Capture the cell that displays the provided text and extract its [x, y] central coordinate. 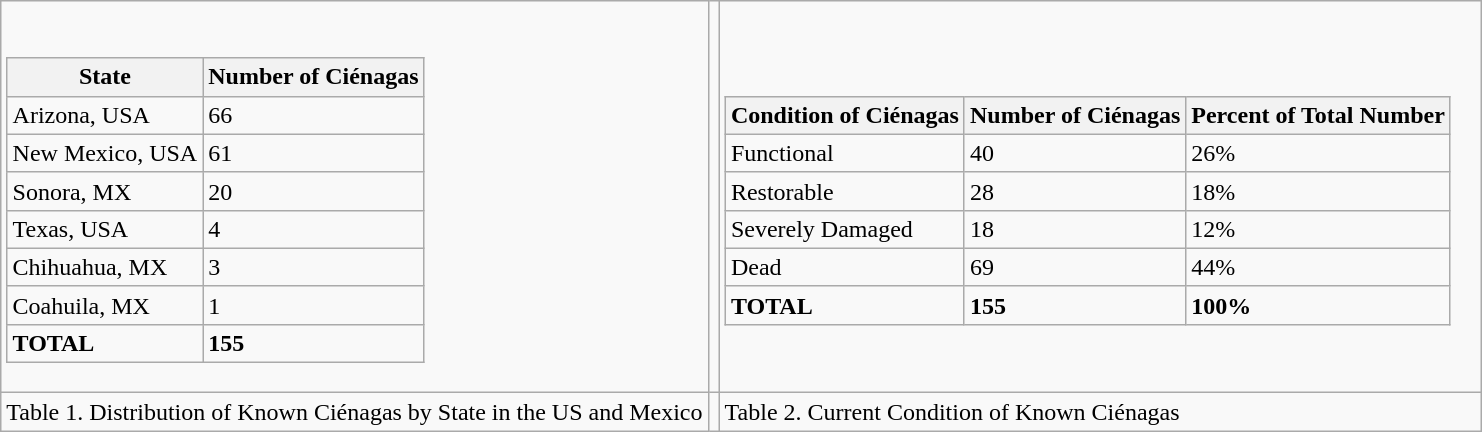
1 [314, 305]
100% [1318, 305]
12% [1318, 229]
26% [1318, 153]
61 [314, 153]
Table 2. Current Condition of Known Ciénagas [1100, 412]
4 [314, 229]
Coahuila, MX [105, 305]
44% [1318, 267]
18% [1318, 191]
28 [1074, 191]
Dead [844, 267]
Severely Damaged [844, 229]
Arizona, USA [105, 115]
69 [1074, 267]
Condition of Ciénagas [844, 115]
Table 1. Distribution of Known Ciénagas by State in the US and Mexico [354, 412]
3 [314, 267]
Chihuahua, MX [105, 267]
18 [1074, 229]
State Number of Ciénagas Arizona, USA 66 New Mexico, USA 61 Sonora, MX 20 Texas, USA 4 Chihuahua, MX 3 Coahuila, MX 1 TOTAL 155 [354, 197]
66 [314, 115]
Functional [844, 153]
State [105, 77]
20 [314, 191]
Texas, USA [105, 229]
Sonora, MX [105, 191]
New Mexico, USA [105, 153]
40 [1074, 153]
Percent of Total Number [1318, 115]
Restorable [844, 191]
